Return the (x, y) coordinate for the center point of the cell that contains the specified text.  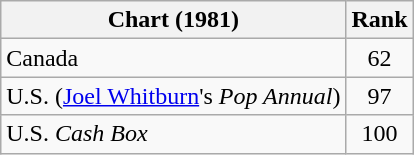
100 (380, 134)
62 (380, 58)
U.S. Cash Box (174, 134)
Canada (174, 58)
Chart (1981) (174, 20)
Rank (380, 20)
97 (380, 96)
U.S. (Joel Whitburn's Pop Annual) (174, 96)
